Capture the cell that displays the provided text and extract its (x, y) central coordinate. 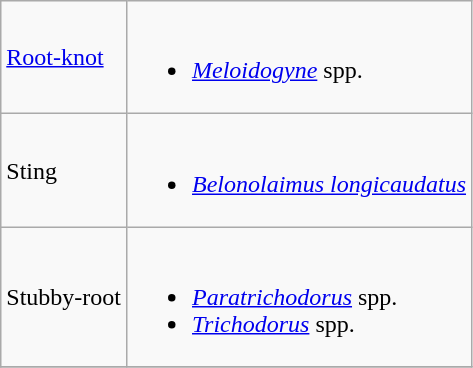
Root-knot (64, 58)
Belonolaimus longicaudatus (298, 170)
Sting (64, 170)
Stubby-root (64, 297)
Meloidogyne spp. (298, 58)
Paratrichodorus spp.Trichodorus spp. (298, 297)
